From the cell containing the given text, extract its center point as [x, y] coordinate. 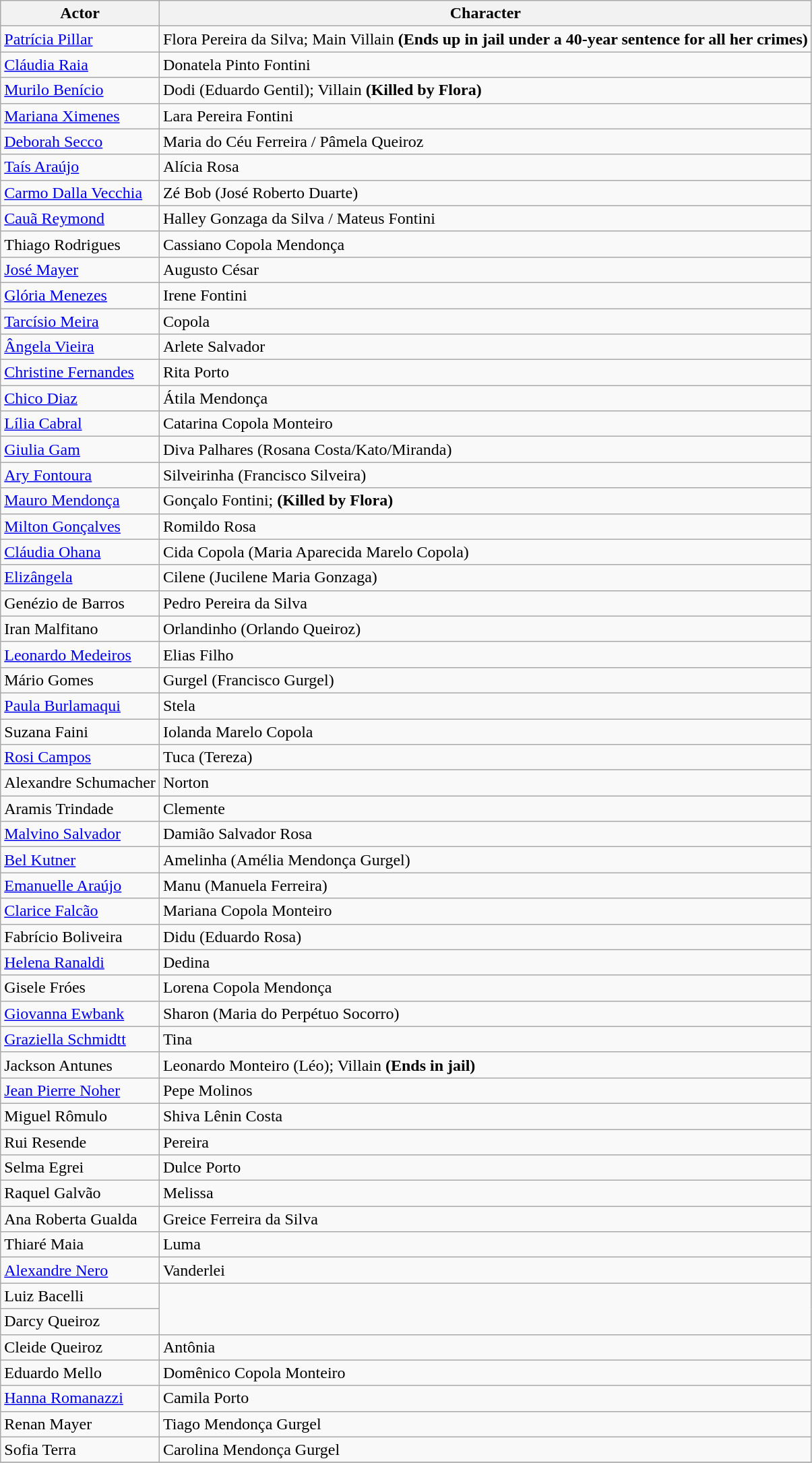
Alexandre Schumacher [80, 783]
Malvino Salvador [80, 834]
Donatela Pinto Fontini [485, 65]
Mariana Copola Monteiro [485, 911]
Leonardo Monteiro (Léo); Villain (Ends in jail) [485, 1065]
Selma Egrei [80, 1168]
Fabrício Boliveira [80, 937]
Miguel Rômulo [80, 1116]
Gisele Fróes [80, 988]
Chico Diaz [80, 398]
Rui Resende [80, 1142]
Luiz Bacelli [80, 1296]
Camila Porto [485, 1398]
Mauro Mendonça [80, 501]
Halley Gonzaga da Silva / Mateus Fontini [485, 218]
Maria do Céu Ferreira / Pâmela Queiroz [485, 142]
Átila Mendonça [485, 398]
Actor [80, 13]
Eduardo Mello [80, 1373]
Cilene (Jucilene Maria Gonzaga) [485, 578]
Iran Malfitano [80, 629]
Shiva Lênin Costa [485, 1116]
Flora Pereira da Silva; Main Villain (Ends up in jail under a 40-year sentence for all her crimes) [485, 39]
Raquel Galvão [80, 1193]
Dedina [485, 962]
Cláudia Raia [80, 65]
Antônia [485, 1347]
Gurgel (Francisco Gurgel) [485, 680]
Ary Fontoura [80, 475]
Romildo Rosa [485, 526]
Amelinha (Amélia Mendonça Gurgel) [485, 860]
Mariana Ximenes [80, 116]
Pedro Pereira da Silva [485, 603]
Deborah Secco [80, 142]
Alexandre Nero [80, 1270]
Murilo Benício [80, 90]
Norton [485, 783]
Gonçalo Fontini; (Killed by Flora) [485, 501]
Diva Palhares (Rosana Costa/Kato/Miranda) [485, 449]
Darcy Queiroz [80, 1321]
Sofia Terra [80, 1450]
Domênico Copola Monteiro [485, 1373]
Taís Araújo [80, 167]
Aramis Trindade [80, 809]
Dulce Porto [485, 1168]
Giovanna Ewbank [80, 1014]
Thiaré Maia [80, 1245]
Copola [485, 321]
Ângela Vieira [80, 347]
Orlandinho (Orlando Queiroz) [485, 629]
Carolina Mendonça Gurgel [485, 1450]
Thiago Rodrigues [80, 244]
Cassiano Copola Mendonça [485, 244]
Vanderlei [485, 1270]
Patrícia Pillar [80, 39]
Clarice Falcão [80, 911]
Alícia Rosa [485, 167]
Melissa [485, 1193]
Pereira [485, 1142]
Tina [485, 1039]
Milton Gonçalves [80, 526]
Cleide Queiroz [80, 1347]
Jean Pierre Noher [80, 1090]
Renan Mayer [80, 1424]
Rita Porto [485, 373]
Augusto César [485, 270]
Cauã Reymond [80, 218]
Manu (Manuela Ferreira) [485, 885]
Greice Ferreira da Silva [485, 1219]
Paula Burlamaqui [80, 706]
Tuca (Tereza) [485, 757]
Cláudia Ohana [80, 552]
Rosi Campos [80, 757]
Bel Kutner [80, 860]
Catarina Copola Monteiro [485, 424]
Lília Cabral [80, 424]
Helena Ranaldi [80, 962]
José Mayer [80, 270]
Ana Roberta Gualda [80, 1219]
Elias Filho [485, 654]
Arlete Salvador [485, 347]
Carmo Dalla Vecchia [80, 193]
Graziella Schmidtt [80, 1039]
Jackson Antunes [80, 1065]
Dodi (Eduardo Gentil); Villain (Killed by Flora) [485, 90]
Glória Menezes [80, 295]
Christine Fernandes [80, 373]
Zé Bob (José Roberto Duarte) [485, 193]
Stela [485, 706]
Suzana Faini [80, 731]
Damião Salvador Rosa [485, 834]
Pepe Molinos [485, 1090]
Lorena Copola Mendonça [485, 988]
Emanuelle Araújo [80, 885]
Irene Fontini [485, 295]
Elizângela [80, 578]
Luma [485, 1245]
Iolanda Marelo Copola [485, 731]
Clemente [485, 809]
Silveirinha (Francisco Silveira) [485, 475]
Character [485, 13]
Lara Pereira Fontini [485, 116]
Sharon (Maria do Perpétuo Socorro) [485, 1014]
Hanna Romanazzi [80, 1398]
Giulia Gam [80, 449]
Tiago Mendonça Gurgel [485, 1424]
Leonardo Medeiros [80, 654]
Genézio de Barros [80, 603]
Cida Copola (Maria Aparecida Marelo Copola) [485, 552]
Tarcísio Meira [80, 321]
Mário Gomes [80, 680]
Didu (Eduardo Rosa) [485, 937]
